From the cell containing the given text, extract its center point as [X, Y] coordinate. 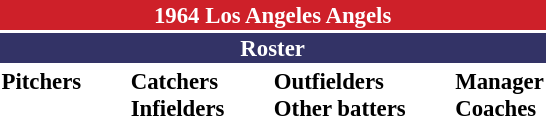
1964 Los Angeles Angels [272, 15]
Roster [272, 48]
